Return [x, y] of the center of cell containing provided text 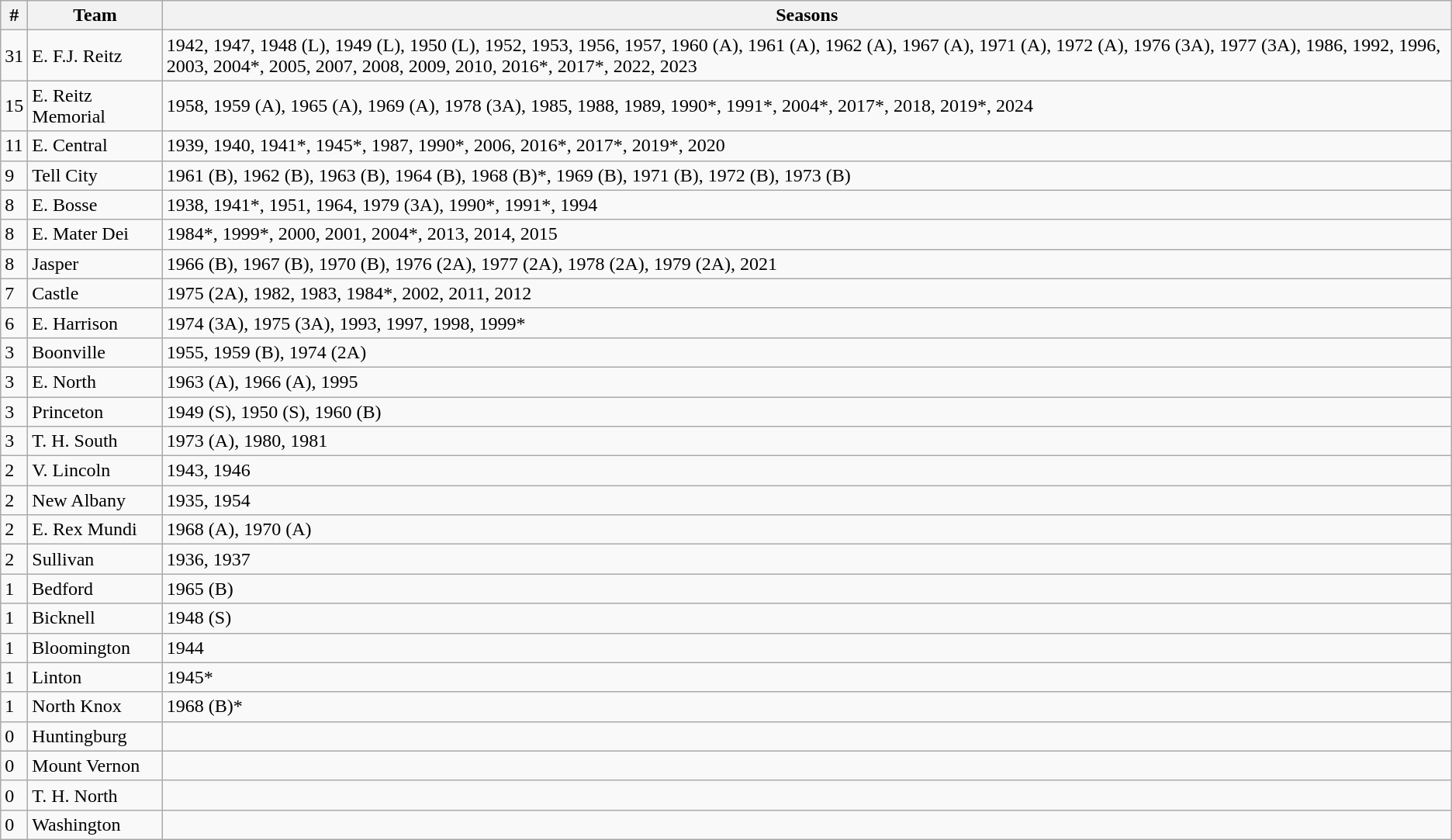
1955, 1959 (B), 1974 (2A) [807, 352]
E. Rex Mundi [95, 530]
E. North [95, 382]
Princeton [95, 412]
9 [14, 175]
1974 (3A), 1975 (3A), 1993, 1997, 1998, 1999* [807, 323]
6 [14, 323]
7 [14, 293]
1961 (B), 1962 (B), 1963 (B), 1964 (B), 1968 (B)*, 1969 (B), 1971 (B), 1972 (B), 1973 (B) [807, 175]
15 [14, 105]
11 [14, 146]
1966 (B), 1967 (B), 1970 (B), 1976 (2A), 1977 (2A), 1978 (2A), 1979 (2A), 2021 [807, 264]
31 [14, 56]
V. Lincoln [95, 471]
New Albany [95, 500]
1975 (2A), 1982, 1983, 1984*, 2002, 2011, 2012 [807, 293]
1965 (B) [807, 589]
Huntingburg [95, 736]
Mount Vernon [95, 766]
E. Harrison [95, 323]
Bloomington [95, 648]
1935, 1954 [807, 500]
1958, 1959 (A), 1965 (A), 1969 (A), 1978 (3A), 1985, 1988, 1989, 1990*, 1991*, 2004*, 2017*, 2018, 2019*, 2024 [807, 105]
Bicknell [95, 618]
Linton [95, 677]
E. Bosse [95, 205]
Castle [95, 293]
Boonville [95, 352]
Bedford [95, 589]
Team [95, 16]
1939, 1940, 1941*, 1945*, 1987, 1990*, 2006, 2016*, 2017*, 2019*, 2020 [807, 146]
Sullivan [95, 559]
# [14, 16]
1968 (B)* [807, 707]
E. Reitz Memorial [95, 105]
1945* [807, 677]
E. F.J. Reitz [95, 56]
1973 (A), 1980, 1981 [807, 441]
Jasper [95, 264]
E. Central [95, 146]
Tell City [95, 175]
1936, 1937 [807, 559]
Seasons [807, 16]
1938, 1941*, 1951, 1964, 1979 (3A), 1990*, 1991*, 1994 [807, 205]
1943, 1946 [807, 471]
1948 (S) [807, 618]
E. Mater Dei [95, 234]
T. H. North [95, 795]
Washington [95, 824]
1968 (A), 1970 (A) [807, 530]
1963 (A), 1966 (A), 1995 [807, 382]
North Knox [95, 707]
T. H. South [95, 441]
1984*, 1999*, 2000, 2001, 2004*, 2013, 2014, 2015 [807, 234]
1949 (S), 1950 (S), 1960 (B) [807, 412]
1944 [807, 648]
